Locate the cell with the specified text and output its [X, Y] center coordinate. 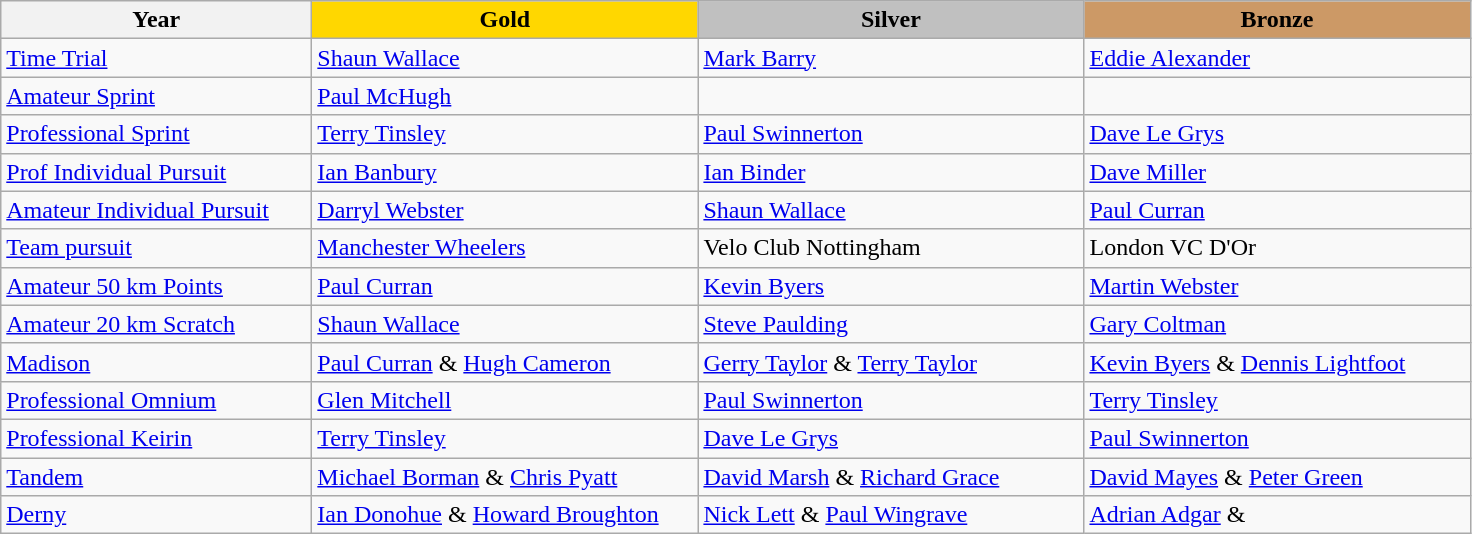
Velo Club Nottingham [891, 248]
Eddie Alexander [1277, 58]
Mark Barry [891, 58]
Amateur Individual Pursuit [156, 210]
Team pursuit [156, 248]
Amateur 20 km Scratch [156, 324]
Tandem [156, 477]
Silver [891, 20]
Dave Miller [1277, 172]
Kevin Byers [891, 286]
Ian Banbury [505, 172]
Professional Omnium [156, 400]
Michael Borman & Chris Pyatt [505, 477]
Glen Mitchell [505, 400]
Ian Binder [891, 172]
Manchester Wheelers [505, 248]
Amateur 50 km Points [156, 286]
David Marsh & Richard Grace [891, 477]
Gary Coltman [1277, 324]
Prof Individual Pursuit [156, 172]
Adrian Adgar & [1277, 515]
Martin Webster [1277, 286]
Steve Paulding [891, 324]
Nick Lett & Paul Wingrave [891, 515]
Bronze [1277, 20]
David Mayes & Peter Green [1277, 477]
Derny [156, 515]
Time Trial [156, 58]
Paul McHugh [505, 96]
Gerry Taylor & Terry Taylor [891, 362]
Ian Donohue & Howard Broughton [505, 515]
Kevin Byers & Dennis Lightfoot [1277, 362]
Professional Sprint [156, 134]
Year [156, 20]
Professional Keirin [156, 438]
London VC D'Or [1277, 248]
Madison [156, 362]
Amateur Sprint [156, 96]
Paul Curran & Hugh Cameron [505, 362]
Darryl Webster [505, 210]
Gold [505, 20]
